Find where the given text appears and provide that cell's center as (X, Y) coordinate. 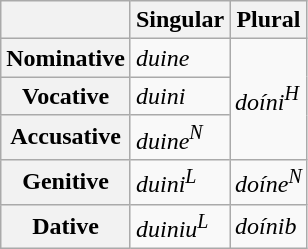
duiniuL (180, 226)
Plural (269, 20)
Singular (180, 20)
Dative (66, 226)
Genitive (66, 182)
duine (180, 58)
duineN (180, 138)
duiniL (180, 182)
doíneN (269, 182)
doínib (269, 226)
doíniH (269, 100)
Accusative (66, 138)
Vocative (66, 96)
Nominative (66, 58)
duini (180, 96)
